Extract the (X, Y) coordinate from the center of the cell holding the provided text.  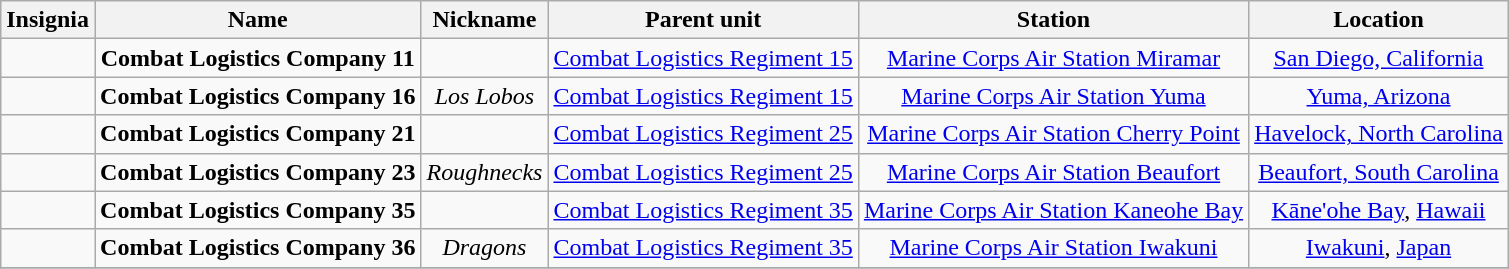
Parent unit (703, 20)
Marine Corps Air Station Miramar (1053, 58)
Dragons (484, 248)
Nickname (484, 20)
Yuma, Arizona (1379, 96)
Insignia (48, 20)
Station (1053, 20)
Kāne'ohe Bay, Hawaii (1379, 210)
San Diego, California (1379, 58)
Combat Logistics Company 21 (258, 134)
Combat Logistics Company 11 (258, 58)
Marine Corps Air Station Iwakuni (1053, 248)
Los Lobos (484, 96)
Marine Corps Air Station Yuma (1053, 96)
Combat Logistics Company 16 (258, 96)
Beaufort, South Carolina (1379, 172)
Marine Corps Air Station Beaufort (1053, 172)
Iwakuni, Japan (1379, 248)
Havelock, North Carolina (1379, 134)
Marine Corps Air Station Cherry Point (1053, 134)
Location (1379, 20)
Combat Logistics Company 35 (258, 210)
Combat Logistics Company 23 (258, 172)
Marine Corps Air Station Kaneohe Bay (1053, 210)
Roughnecks (484, 172)
Name (258, 20)
Combat Logistics Company 36 (258, 248)
